Determine the [X, Y] coordinate at the center of the cell enclosing the given text.  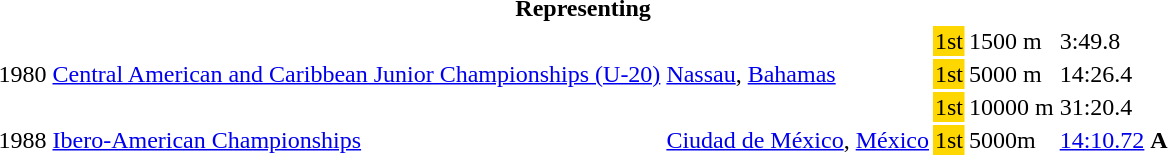
Ciudad de México, México [798, 140]
Nassau, Bahamas [798, 74]
5000 m [1012, 74]
10000 m [1012, 107]
Central American and Caribbean Junior Championships (U-20) [356, 74]
1500 m [1012, 41]
Ibero-American Championships [356, 140]
5000m [1012, 140]
